Detect which cell encompasses the target text, then output its [x, y] center coordinate. 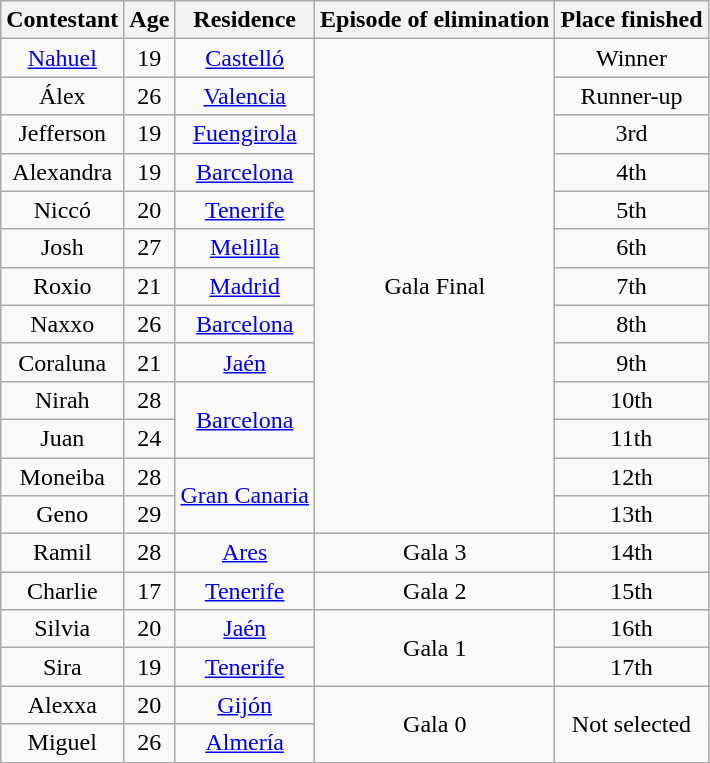
Moneiba [62, 477]
Gijón [245, 705]
Madrid [245, 286]
Alexxa [62, 705]
Episode of elimination [435, 20]
8th [632, 324]
Roxio [62, 286]
Fuengirola [245, 134]
Álex [62, 96]
Naxxo [62, 324]
Jefferson [62, 134]
5th [632, 210]
Gala Final [435, 286]
Gala 0 [435, 724]
14th [632, 553]
17th [632, 667]
Coraluna [62, 362]
13th [632, 515]
Niccó [62, 210]
12th [632, 477]
Not selected [632, 724]
Silvia [62, 629]
Gran Canaria [245, 496]
Gala 1 [435, 648]
3rd [632, 134]
29 [150, 515]
Residence [245, 20]
17 [150, 591]
Gala 2 [435, 591]
6th [632, 248]
Winner [632, 58]
27 [150, 248]
Ares [245, 553]
Almería [245, 743]
Melilla [245, 248]
Charlie [62, 591]
Place finished [632, 20]
7th [632, 286]
Age [150, 20]
Josh [62, 248]
16th [632, 629]
Valencia [245, 96]
Runner-up [632, 96]
Geno [62, 515]
Juan [62, 438]
Sira [62, 667]
4th [632, 172]
11th [632, 438]
Gala 3 [435, 553]
Alexandra [62, 172]
24 [150, 438]
10th [632, 400]
9th [632, 362]
Miguel [62, 743]
15th [632, 591]
Castelló [245, 58]
Contestant [62, 20]
Ramil [62, 553]
Nirah [62, 400]
Nahuel [62, 58]
